Return the (X, Y) coordinate for the center point of the cell that contains the specified text.  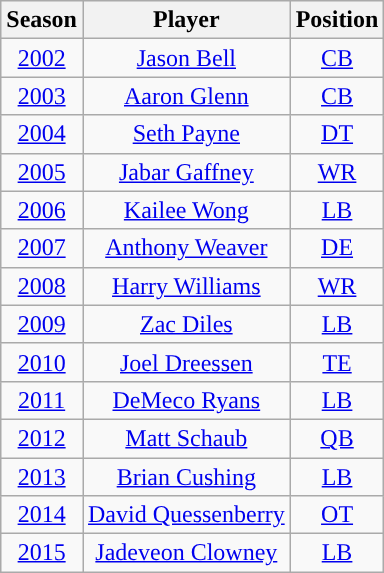
Player (186, 20)
2009 (42, 324)
David Quessenberry (186, 515)
2011 (42, 400)
DT (337, 134)
2003 (42, 96)
2008 (42, 286)
Joel Dreessen (186, 362)
2006 (42, 210)
Zac Diles (186, 324)
Seth Payne (186, 134)
TE (337, 362)
QB (337, 438)
Kailee Wong (186, 210)
2004 (42, 134)
2014 (42, 515)
2002 (42, 58)
2012 (42, 438)
Jabar Gaffney (186, 172)
Position (337, 20)
Brian Cushing (186, 477)
DE (337, 248)
Harry Williams (186, 286)
2013 (42, 477)
2007 (42, 248)
OT (337, 515)
DeMeco Ryans (186, 400)
Season (42, 20)
2010 (42, 362)
Aaron Glenn (186, 96)
2005 (42, 172)
Anthony Weaver (186, 248)
Matt Schaub (186, 438)
Jason Bell (186, 58)
Jadeveon Clowney (186, 553)
2015 (42, 553)
